Pinpoint the cell where the given text exists, returning its (X, Y) midpoint coordinate. 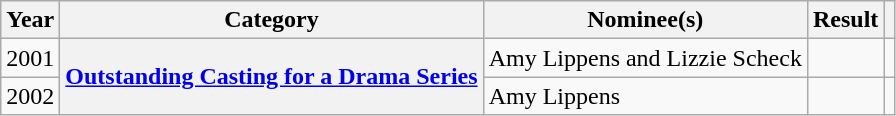
Amy Lippens (645, 96)
2001 (30, 58)
Result (845, 20)
Year (30, 20)
Nominee(s) (645, 20)
2002 (30, 96)
Outstanding Casting for a Drama Series (272, 77)
Amy Lippens and Lizzie Scheck (645, 58)
Category (272, 20)
